Provide the (X, Y) coordinate of the cell's center where the given text is located.  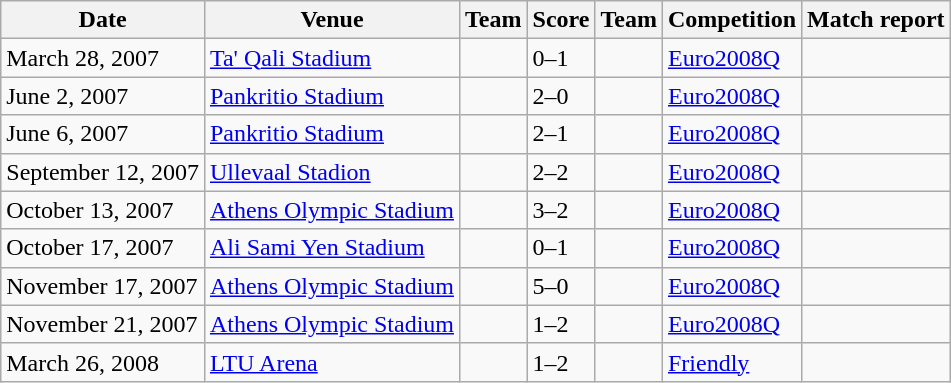
LTU Arena (332, 362)
June 2, 2007 (103, 96)
October 13, 2007 (103, 210)
March 28, 2007 (103, 58)
Match report (876, 20)
3–2 (561, 210)
2–2 (561, 172)
March 26, 2008 (103, 362)
2–0 (561, 96)
June 6, 2007 (103, 134)
Venue (332, 20)
Competition (732, 20)
Ta' Qali Stadium (332, 58)
November 17, 2007 (103, 286)
Date (103, 20)
Score (561, 20)
2–1 (561, 134)
September 12, 2007 (103, 172)
Ali Sami Yen Stadium (332, 248)
October 17, 2007 (103, 248)
5–0 (561, 286)
November 21, 2007 (103, 324)
Friendly (732, 362)
Ullevaal Stadion (332, 172)
